Determine the (X, Y) coordinate at the center of the cell enclosing the given text.  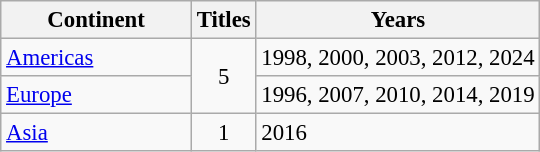
5 (224, 76)
Europe (96, 95)
Asia (96, 133)
2016 (398, 133)
Americas (96, 58)
1998, 2000, 2003, 2012, 2024 (398, 58)
Continent (96, 20)
1996, 2007, 2010, 2014, 2019 (398, 95)
Titles (224, 20)
Years (398, 20)
1 (224, 133)
